Determine the [x, y] coordinate at the center of the cell enclosing the given text.  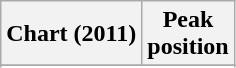
Chart (2011) [72, 34]
Peakposition [188, 34]
